For the text-containing cell, return its midpoint in [x, y] coordinate format. 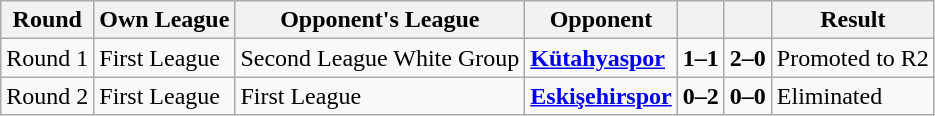
Round 1 [48, 58]
Promoted to R2 [852, 58]
Result [852, 20]
0–2 [700, 96]
Opponent's League [380, 20]
Second League White Group [380, 58]
Eliminated [852, 96]
Eskişehirspor [601, 96]
Kütahyaspor [601, 58]
Round [48, 20]
1–1 [700, 58]
2–0 [748, 58]
Opponent [601, 20]
Own League [164, 20]
Round 2 [48, 96]
0–0 [748, 96]
